Output the (x, y) coordinate of the center of the cell containing the given text.  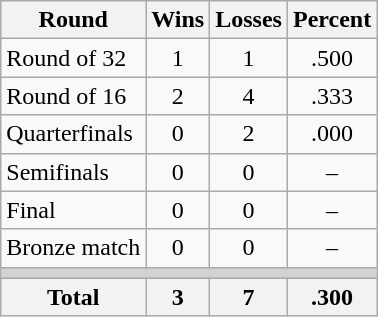
Round of 16 (74, 96)
4 (249, 96)
Bronze match (74, 248)
Round of 32 (74, 58)
Final (74, 210)
7 (249, 297)
.000 (332, 134)
Percent (332, 20)
Semifinals (74, 172)
.500 (332, 58)
Round (74, 20)
Total (74, 297)
Losses (249, 20)
3 (178, 297)
.300 (332, 297)
Quarterfinals (74, 134)
Wins (178, 20)
.333 (332, 96)
